Find where the given text appears and provide that cell's center as (x, y) coordinate. 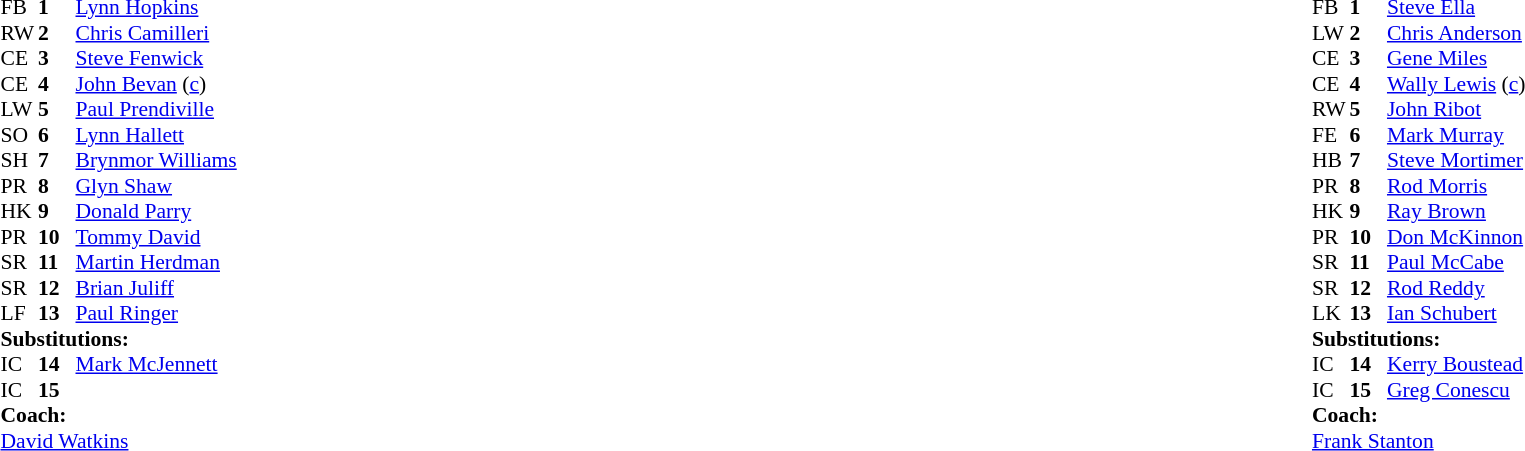
SH (19, 161)
Steve Fenwick (156, 59)
Glyn Shaw (156, 186)
Chris Camilleri (156, 33)
SO (19, 135)
Tommy David (156, 237)
FE (1331, 135)
Lynn Hallett (156, 135)
LF (19, 313)
Donald Parry (156, 211)
Coach: (118, 415)
John Bevan (c) (156, 84)
Brynmor Williams (156, 161)
Paul Prendiville (156, 109)
Brian Juliff (156, 288)
Substitutions: (118, 339)
Paul Ringer (156, 313)
HB (1331, 161)
Martin Herdman (156, 263)
Mark McJennett (156, 365)
LK (1331, 313)
